Return the (X, Y) coordinate for the center point of the cell that contains the specified text.  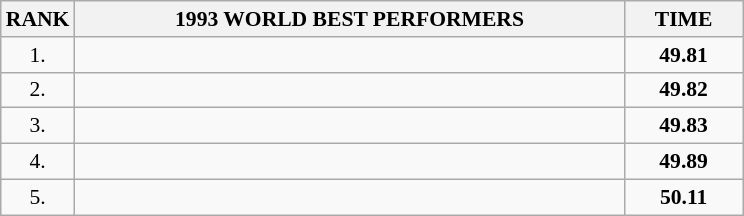
RANK (38, 19)
49.81 (684, 55)
49.89 (684, 162)
49.83 (684, 126)
TIME (684, 19)
3. (38, 126)
2. (38, 90)
1. (38, 55)
1993 WORLD BEST PERFORMERS (349, 19)
50.11 (684, 197)
5. (38, 197)
4. (38, 162)
49.82 (684, 90)
